Capture the cell that displays the provided text and extract its (X, Y) central coordinate. 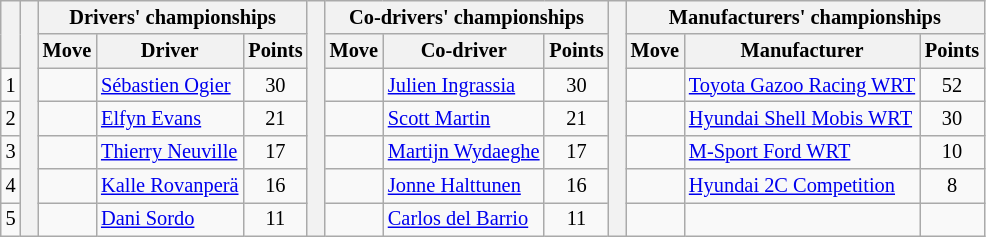
10 (952, 152)
8 (952, 186)
3 (11, 152)
2 (11, 118)
Kalle Rovanperä (170, 186)
Elfyn Evans (170, 118)
Co-drivers' championships (467, 17)
Martijn Wydaeghe (464, 152)
5 (11, 219)
Dani Sordo (170, 219)
Julien Ingrassia (464, 85)
Manufacturers' championships (805, 17)
Co-driver (464, 51)
Scott Martin (464, 118)
52 (952, 85)
Toyota Gazoo Racing WRT (802, 85)
Thierry Neuville (170, 152)
1 (11, 85)
Hyundai Shell Mobis WRT (802, 118)
Sébastien Ogier (170, 85)
Jonne Halttunen (464, 186)
Manufacturer (802, 51)
Drivers' championships (173, 17)
Hyundai 2C Competition (802, 186)
M-Sport Ford WRT (802, 152)
Carlos del Barrio (464, 219)
Driver (170, 51)
4 (11, 186)
